Provide the (X, Y) coordinate of the cell's center where the given text is located.  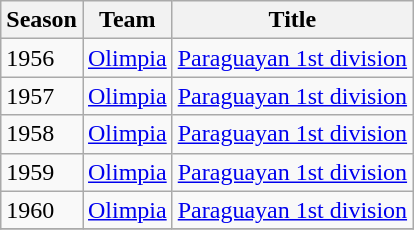
1960 (42, 210)
1958 (42, 134)
Title (292, 20)
1959 (42, 172)
Team (127, 20)
Season (42, 20)
1956 (42, 58)
1957 (42, 96)
